Locate the cell with the specified text and output its (X, Y) center coordinate. 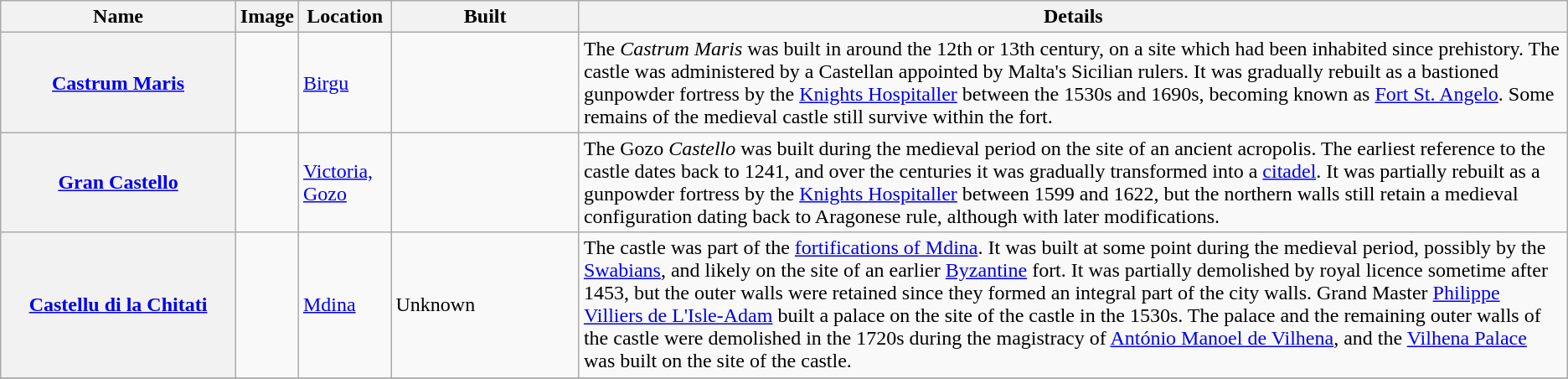
Castellu di la Chitati (119, 305)
Built (485, 17)
Image (266, 17)
Gran Castello (119, 183)
Mdina (345, 305)
Castrum Maris (119, 82)
Details (1073, 17)
Victoria, Gozo (345, 183)
Location (345, 17)
Unknown (485, 305)
Birgu (345, 82)
Name (119, 17)
